Detect which cell encompasses the target text, then output its [x, y] center coordinate. 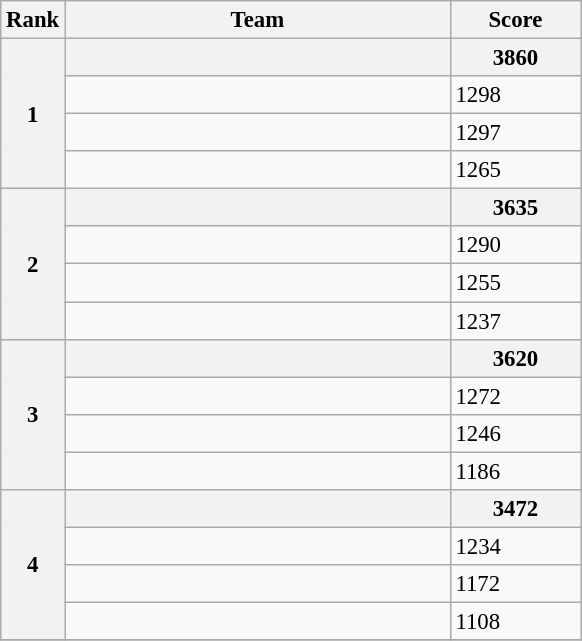
Score [516, 20]
4 [33, 565]
Team [258, 20]
1265 [516, 170]
1272 [516, 396]
2 [33, 264]
1186 [516, 471]
3620 [516, 358]
1234 [516, 546]
3 [33, 414]
1290 [516, 245]
1 [33, 114]
Rank [33, 20]
1297 [516, 133]
1172 [516, 584]
1298 [516, 95]
1108 [516, 621]
3860 [516, 58]
1246 [516, 433]
3472 [516, 509]
1237 [516, 321]
3635 [516, 208]
1255 [516, 283]
